Return [X, Y] of the center of cell containing provided text 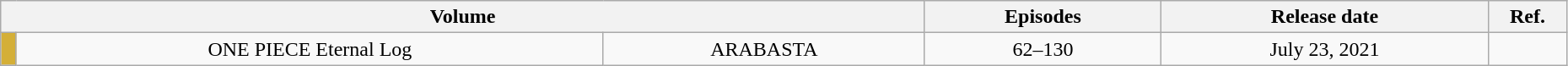
July 23, 2021 [1324, 49]
ONE PIECE Eternal Log [310, 49]
Volume [463, 17]
62–130 [1043, 49]
Episodes [1043, 17]
Release date [1324, 17]
Ref. [1528, 17]
ARABASTA [764, 49]
